From the cell containing the given text, extract its center point as [X, Y] coordinate. 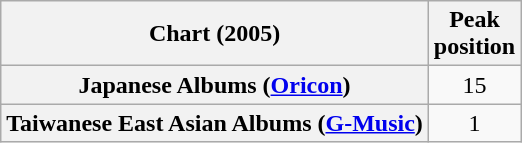
Taiwanese East Asian Albums (G-Music) [215, 123]
Chart (2005) [215, 34]
1 [474, 123]
Japanese Albums (Oricon) [215, 85]
Peakposition [474, 34]
15 [474, 85]
